Determine the [X, Y] coordinate at the center of the cell enclosing the given text.  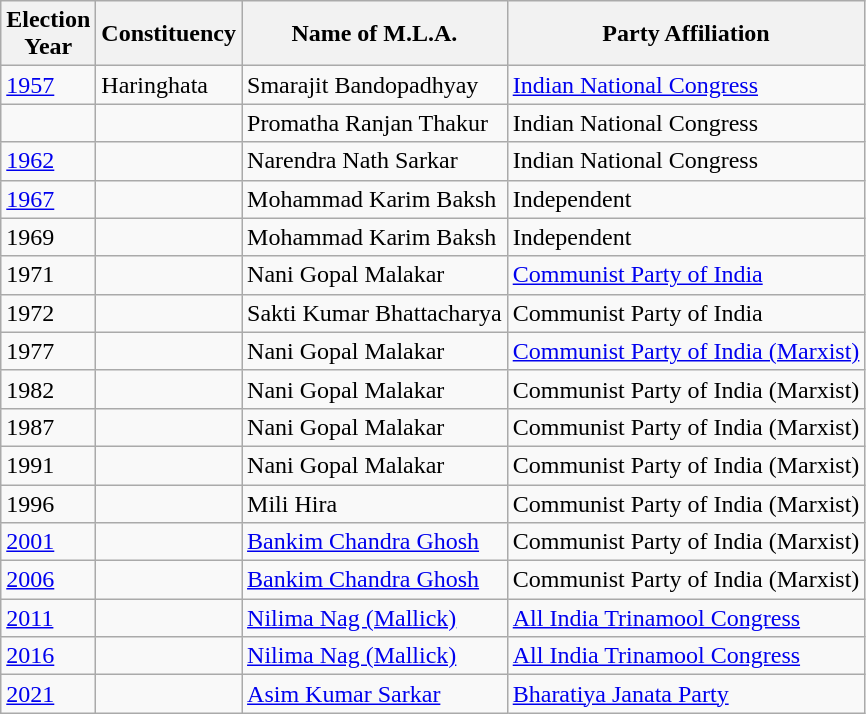
1977 [48, 351]
1996 [48, 503]
Constituency [169, 34]
1987 [48, 427]
2001 [48, 542]
Sakti Kumar Bhattacharya [375, 313]
Name of M.L.A. [375, 34]
1962 [48, 161]
Asim Kumar Sarkar [375, 694]
2006 [48, 580]
Bharatiya Janata Party [686, 694]
1991 [48, 465]
2021 [48, 694]
Party Affiliation [686, 34]
Promatha Ranjan Thakur [375, 123]
1972 [48, 313]
Haringhata [169, 85]
Narendra Nath Sarkar [375, 161]
1957 [48, 85]
Election Year [48, 34]
1969 [48, 237]
1982 [48, 389]
Smarajit Bandopadhyay [375, 85]
2016 [48, 656]
1971 [48, 275]
1967 [48, 199]
2011 [48, 618]
Mili Hira [375, 503]
